Pinpoint the cell where the given text exists, returning its (x, y) midpoint coordinate. 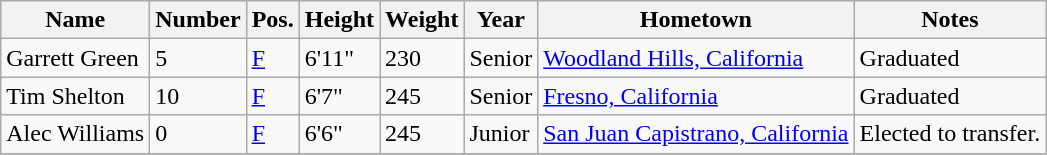
5 (198, 58)
230 (422, 58)
Weight (422, 20)
Year (501, 20)
6'7" (339, 96)
Tim Shelton (76, 96)
10 (198, 96)
Number (198, 20)
San Juan Capistrano, California (696, 134)
Elected to transfer. (950, 134)
6'11" (339, 58)
6'6" (339, 134)
Name (76, 20)
Garrett Green (76, 58)
Hometown (696, 20)
0 (198, 134)
Fresno, California (696, 96)
Notes (950, 20)
Height (339, 20)
Junior (501, 134)
Pos. (272, 20)
Alec Williams (76, 134)
Woodland Hills, California (696, 58)
